Return [x, y] of the center of cell containing provided text 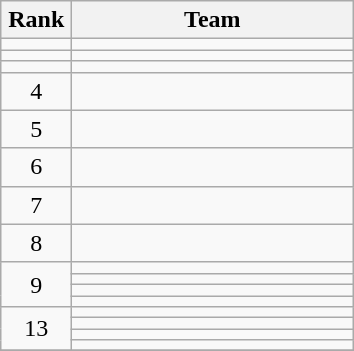
4 [36, 91]
Team [212, 20]
5 [36, 129]
7 [36, 205]
13 [36, 329]
9 [36, 284]
8 [36, 243]
6 [36, 167]
Rank [36, 20]
